Search for the cell housing the specified text and yield its [X, Y] center coordinate. 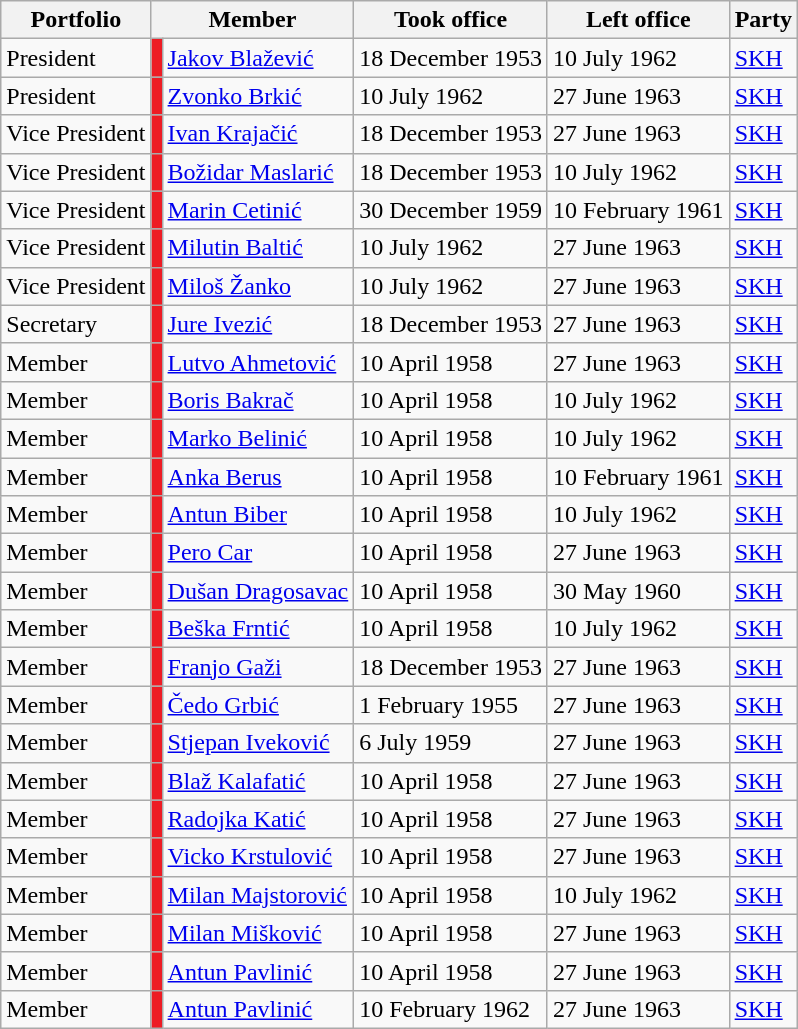
30 December 1959 [451, 210]
Čedo Grbić [258, 705]
Stjepan Iveković [258, 743]
Dušan Dragosavac [258, 591]
1 February 1955 [451, 705]
Party [763, 20]
Milan Mišković [258, 933]
Jakov Blažević [258, 58]
Milan Majstorović [258, 895]
Left office [638, 20]
Milutin Baltić [258, 248]
Franjo Gaži [258, 667]
Marko Belinić [258, 438]
Portfolio [76, 20]
Pero Car [258, 553]
Beška Frntić [258, 629]
Radojka Katić [258, 819]
Jure Ivezić [258, 324]
6 July 1959 [451, 743]
Boris Bakrač [258, 400]
Anka Berus [258, 477]
10 February 1962 [451, 1009]
Božidar Maslarić [258, 172]
Blaž Kalafatić [258, 781]
Zvonko Brkić [258, 96]
Lutvo Ahmetović [258, 362]
30 May 1960 [638, 591]
Took office [451, 20]
Vicko Krstulović [258, 857]
Ivan Krajačić [258, 134]
Secretary [76, 324]
Miloš Žanko [258, 286]
Marin Cetinić [258, 210]
Antun Biber [258, 515]
